Capture the cell that displays the provided text and extract its (x, y) central coordinate. 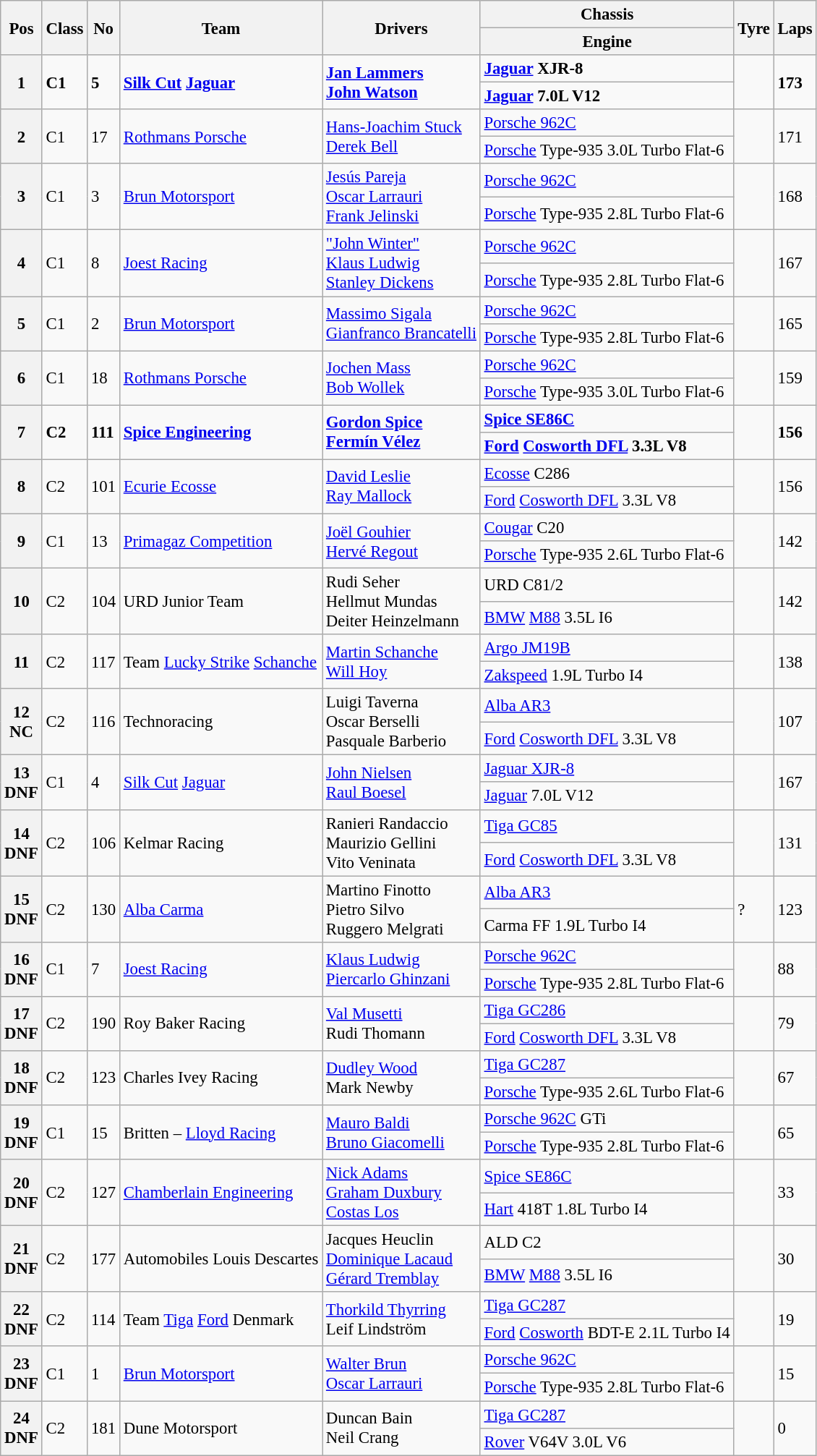
79 (795, 1024)
? (753, 909)
Roy Baker Racing (221, 1024)
10 (22, 602)
Klaus Ludwig Piercarlo Ghinzani (402, 969)
177 (104, 1259)
15DNF (22, 909)
130 (104, 909)
Luigi Taverna Oscar Berselli Pasquale Barberio (402, 722)
Spice Engineering (221, 433)
URD Junior Team (221, 602)
Rover V64V 3.0L V6 (607, 1442)
Nick Adams Graham Duxbury Costas Los (402, 1193)
Massimo Sigala Gianfranco Brancatelli (402, 324)
Ecurie Ecosse (221, 486)
Cougar C20 (607, 527)
107 (795, 722)
No (104, 27)
Drivers (402, 27)
Technoracing (221, 722)
Martin Schanche Will Hoy (402, 661)
Team (221, 27)
Porsche 962C GTi (607, 1119)
12NC (22, 722)
Jochen Mass Bob Wollek (402, 378)
Walter Brun Oscar Larrauri (402, 1374)
116 (104, 722)
18DNF (22, 1078)
Jesús Pareja Oscar Larrauri Frank Jelinski (402, 197)
Ford Cosworth BDT-E 2.1L Turbo I4 (607, 1333)
Jan Lammers John Watson (402, 82)
65 (795, 1133)
Argo JM19B (607, 648)
Jacques Heuclin Dominique Lacaud Gérard Tremblay (402, 1259)
Ecosse C286 (607, 473)
Dune Motorsport (221, 1428)
Chassis (607, 14)
0 (795, 1428)
Joël Gouhier Hervé Regout (402, 541)
33 (795, 1193)
Kelmar Racing (221, 843)
Hans-Joachim Stuck Derek Bell (402, 136)
Pos (22, 27)
17DNF (22, 1024)
6 (22, 378)
67 (795, 1078)
David Leslie Ray Mallock (402, 486)
17 (104, 136)
16DNF (22, 969)
URD C81/2 (607, 585)
Val Musetti Rudi Thomann (402, 1024)
"John Winter" Klaus Ludwig Stanley Dickens (402, 263)
Carma FF 1.9L Turbo I4 (607, 926)
22DNF (22, 1319)
Engine (607, 42)
Duncan Bain Neil Crang (402, 1428)
24DNF (22, 1428)
Tiga GC286 (607, 1010)
165 (795, 324)
159 (795, 378)
Automobiles Louis Descartes (221, 1259)
Dudley Wood Mark Newby (402, 1078)
18 (104, 378)
Class (65, 27)
190 (104, 1024)
Alba Carma (221, 909)
Team Lucky Strike Schanche (221, 661)
138 (795, 661)
88 (795, 969)
Chamberlain Engineering (221, 1193)
19DNF (22, 1133)
Laps (795, 27)
13DNF (22, 783)
11 (22, 661)
Team Tiga Ford Denmark (221, 1319)
Ranieri Randaccio Maurizio Gellini Vito Veninata (402, 843)
Tyre (753, 27)
131 (795, 843)
30 (795, 1259)
13 (104, 541)
Hart 418T 1.8L Turbo I4 (607, 1209)
Britten – Lloyd Racing (221, 1133)
171 (795, 136)
John Nielsen Raul Boesel (402, 783)
181 (104, 1428)
173 (795, 82)
111 (104, 433)
9 (22, 541)
Zakspeed 1.9L Turbo I4 (607, 676)
104 (104, 602)
Gordon Spice Fermín Vélez (402, 433)
Tiga GC85 (607, 826)
Charles Ivey Racing (221, 1078)
114 (104, 1319)
20DNF (22, 1193)
21DNF (22, 1259)
117 (104, 661)
Martino Finotto Pietro Silvo Ruggero Melgrati (402, 909)
ALD C2 (607, 1243)
127 (104, 1193)
14DNF (22, 843)
106 (104, 843)
168 (795, 197)
Mauro Baldi Bruno Giacomelli (402, 1133)
23DNF (22, 1374)
Rudi Seher Hellmut Mundas Deiter Heinzelmann (402, 602)
101 (104, 486)
Thorkild Thyrring Leif Lindström (402, 1319)
Primagaz Competition (221, 541)
19 (795, 1319)
